For the text-containing cell, return its midpoint in (x, y) coordinate format. 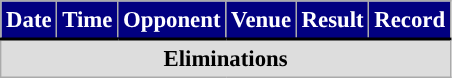
Date (29, 20)
Time (88, 20)
Record (410, 20)
Result (332, 20)
Opponent (172, 20)
Venue (262, 20)
Eliminations (226, 58)
